Pinpoint the cell where the given text exists, returning its (X, Y) midpoint coordinate. 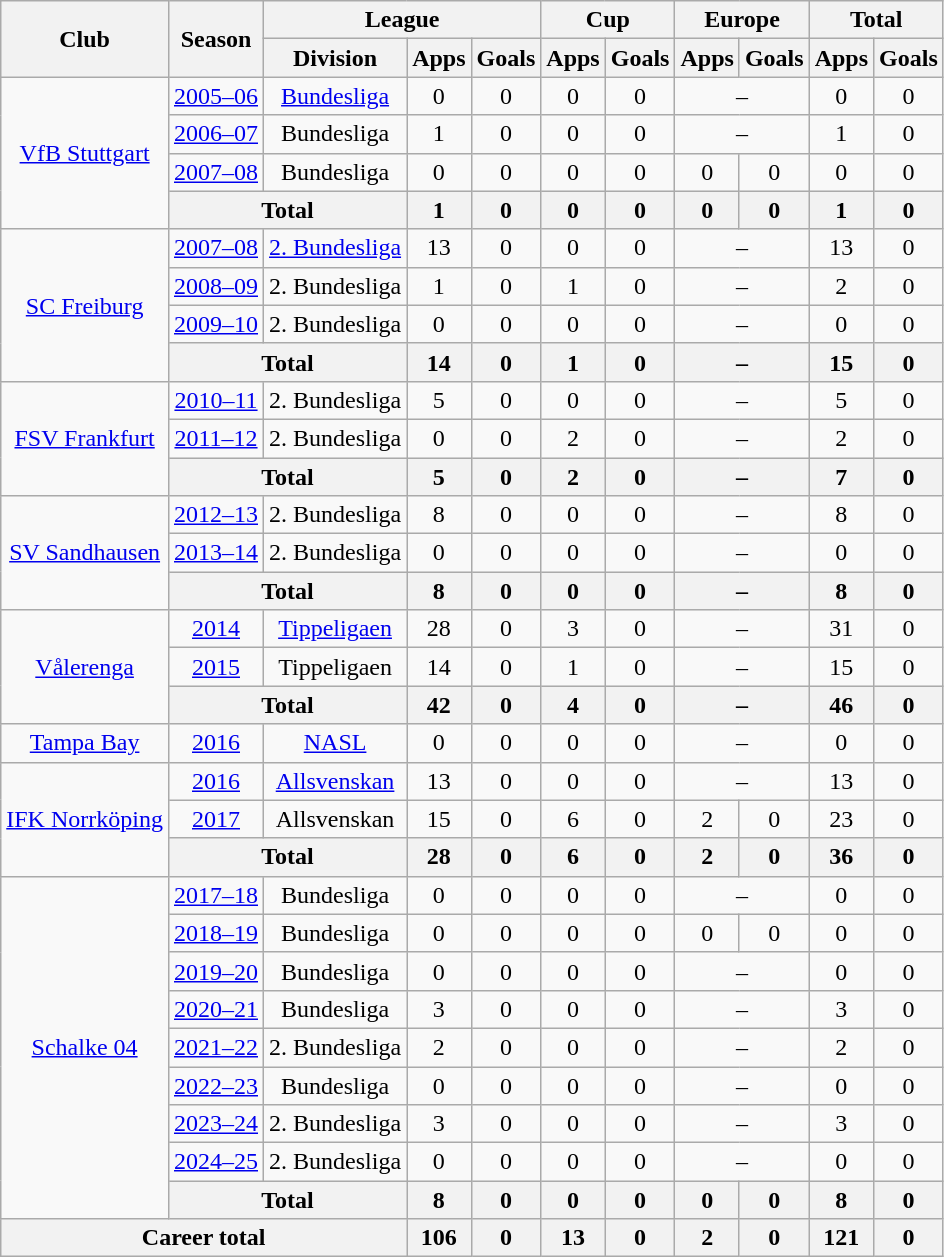
23 (841, 819)
2011–12 (216, 438)
IFK Norrköping (85, 819)
VfB Stuttgart (85, 153)
Division (336, 58)
2024–25 (216, 1162)
4 (573, 705)
7 (841, 477)
2022–23 (216, 1085)
2017–18 (216, 895)
46 (841, 705)
2014 (216, 629)
Season (216, 39)
2023–24 (216, 1124)
League (402, 20)
121 (841, 1238)
31 (841, 629)
Club (85, 39)
Europe (742, 20)
2006–07 (216, 134)
Vålerenga (85, 667)
2009–10 (216, 324)
SV Sandhausen (85, 553)
2008–09 (216, 286)
Career total (204, 1238)
2021–22 (216, 1047)
2018–19 (216, 933)
2010–11 (216, 400)
2019–20 (216, 971)
2013–14 (216, 553)
Cup (608, 20)
2020–21 (216, 1009)
106 (439, 1238)
2005–06 (216, 96)
NASL (336, 743)
FSV Frankfurt (85, 438)
2017 (216, 819)
Schalke 04 (85, 1048)
SC Freiburg (85, 305)
42 (439, 705)
Tampa Bay (85, 743)
2012–13 (216, 515)
36 (841, 857)
2015 (216, 667)
